Find where the given text appears and provide that cell's center as [X, Y] coordinate. 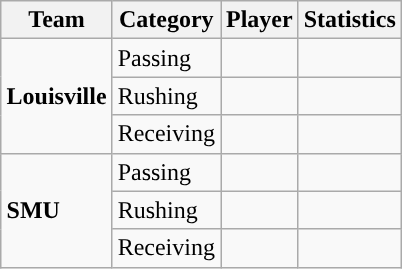
Statistics [350, 20]
Team [56, 20]
Player [259, 20]
SMU [56, 210]
Louisville [56, 96]
Category [166, 20]
